Return the [X, Y] coordinate for the center point of the cell that contains the specified text.  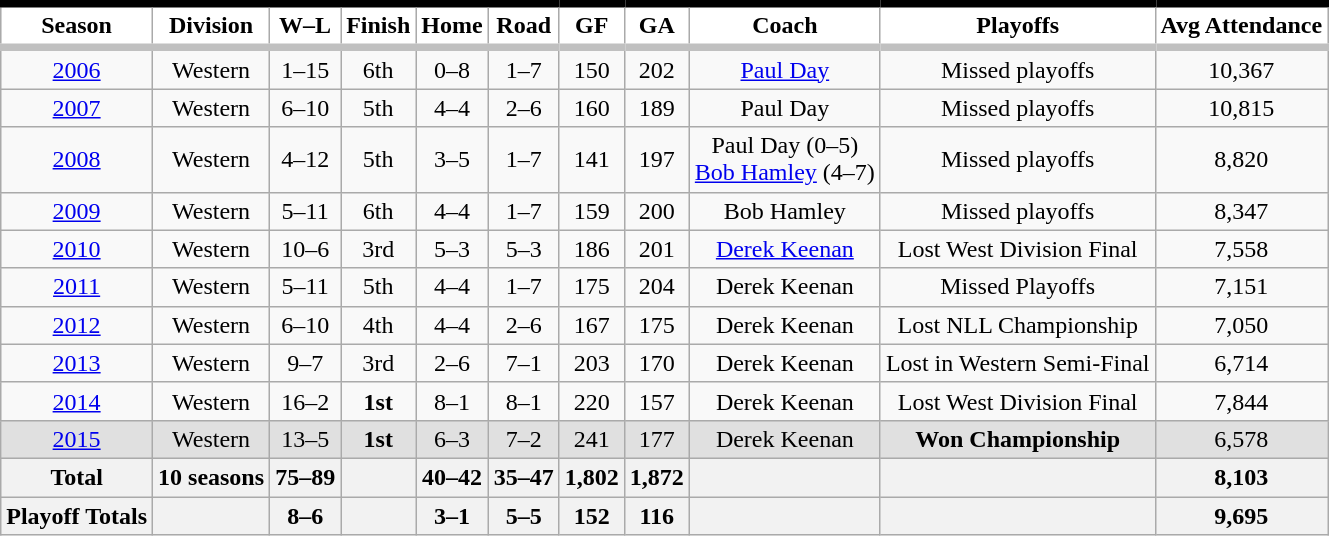
4–12 [306, 160]
2014 [77, 401]
8–6 [306, 515]
GF [592, 26]
Home [452, 26]
3–1 [452, 515]
141 [592, 160]
220 [592, 401]
203 [592, 363]
6,578 [1242, 439]
2015 [77, 439]
Division [212, 26]
GA [656, 26]
13–5 [306, 439]
8,820 [1242, 160]
0–8 [452, 68]
Won Championship [1018, 439]
1–15 [306, 68]
7–2 [524, 439]
Lost NLL Championship [1018, 325]
W–L [306, 26]
150 [592, 68]
160 [592, 108]
116 [656, 515]
7,558 [1242, 249]
7,050 [1242, 325]
2013 [77, 363]
10–6 [306, 249]
Finish [378, 26]
Playoffs [1018, 26]
2006 [77, 68]
241 [592, 439]
7–1 [524, 363]
197 [656, 160]
Avg Attendance [1242, 26]
75–89 [306, 477]
Road [524, 26]
170 [656, 363]
5–5 [524, 515]
2008 [77, 160]
152 [592, 515]
204 [656, 287]
7,844 [1242, 401]
35–47 [524, 477]
1,872 [656, 477]
1,802 [592, 477]
40–42 [452, 477]
157 [656, 401]
200 [656, 211]
Coach [784, 26]
177 [656, 439]
2010 [77, 249]
Paul Day (0–5)Bob Hamley (4–7) [784, 160]
Bob Hamley [784, 211]
202 [656, 68]
Lost in Western Semi-Final [1018, 363]
189 [656, 108]
10,815 [1242, 108]
7,151 [1242, 287]
2007 [77, 108]
159 [592, 211]
4th [378, 325]
2012 [77, 325]
10 seasons [212, 477]
10,367 [1242, 68]
6,714 [1242, 363]
9,695 [1242, 515]
Season [77, 26]
201 [656, 249]
167 [592, 325]
Playoff Totals [77, 515]
9–7 [306, 363]
6–3 [452, 439]
16–2 [306, 401]
8,103 [1242, 477]
2011 [77, 287]
Total [77, 477]
8,347 [1242, 211]
3–5 [452, 160]
Missed Playoffs [1018, 287]
2009 [77, 211]
186 [592, 249]
